Output the [X, Y] coordinate of the center of the cell containing the given text.  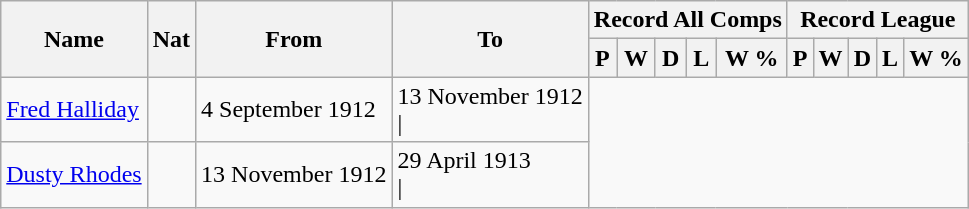
Dusty Rhodes [74, 174]
4 September 1912 [294, 110]
Fred Halliday [74, 110]
13 November 1912 [294, 174]
Record All Comps [688, 20]
From [294, 39]
Nat [171, 39]
Record League [878, 20]
29 April 1913| [490, 174]
Name [74, 39]
To [490, 39]
13 November 1912| [490, 110]
